Capture the cell that displays the provided text and extract its (x, y) central coordinate. 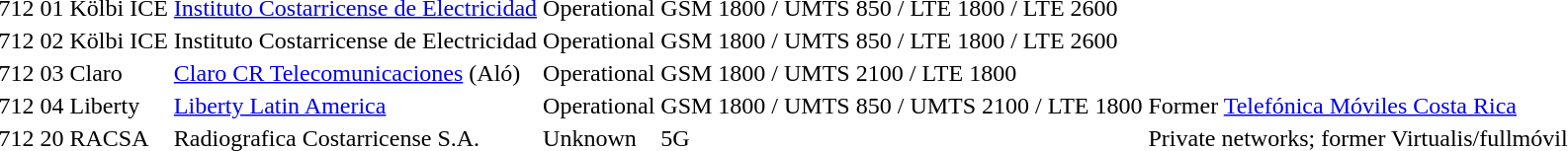
GSM 1800 / UMTS 850 / LTE 1800 / LTE 2600 (902, 40)
Claro (119, 73)
GSM 1800 / UMTS 850 / UMTS 2100 / LTE 1800 (902, 106)
Claro CR Telecomunicaciones (Aló) (355, 73)
Liberty (119, 106)
02 (51, 40)
03 (51, 73)
GSM 1800 / UMTS 2100 / LTE 1800 (902, 73)
Liberty Latin America (355, 106)
04 (51, 106)
Instituto Costarricense de Electricidad (355, 40)
Kölbi ICE (119, 40)
